Provide the [X, Y] coordinate of the cell's center where the given text is located.  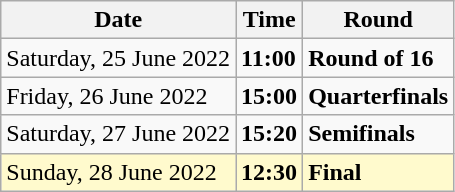
Quarterfinals [378, 96]
Round [378, 20]
Semifinals [378, 134]
Saturday, 25 June 2022 [118, 58]
Final [378, 172]
Date [118, 20]
11:00 [270, 58]
Time [270, 20]
Sunday, 28 June 2022 [118, 172]
15:20 [270, 134]
15:00 [270, 96]
Saturday, 27 June 2022 [118, 134]
Round of 16 [378, 58]
Friday, 26 June 2022 [118, 96]
12:30 [270, 172]
